Capture the cell that displays the provided text and extract its [x, y] central coordinate. 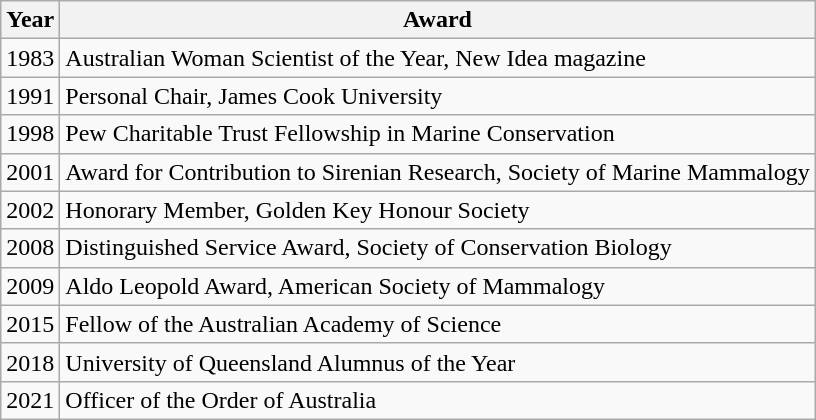
2015 [30, 324]
University of Queensland Alumnus of the Year [438, 362]
1991 [30, 96]
Honorary Member, Golden Key Honour Society [438, 210]
Personal Chair, James Cook University [438, 96]
2009 [30, 286]
Australian Woman Scientist of the Year, New Idea magazine [438, 58]
Pew Charitable Trust Fellowship in Marine Conservation [438, 134]
Year [30, 20]
2001 [30, 172]
Aldo Leopold Award, American Society of Mammalogy [438, 286]
1983 [30, 58]
2002 [30, 210]
Award [438, 20]
1998 [30, 134]
Distinguished Service Award, Society of Conservation Biology [438, 248]
Officer of the Order of Australia [438, 400]
2018 [30, 362]
2008 [30, 248]
2021 [30, 400]
Award for Contribution to Sirenian Research, Society of Marine Mammalogy [438, 172]
Fellow of the Australian Academy of Science [438, 324]
